Output the [x, y] coordinate of the center of the cell containing the given text.  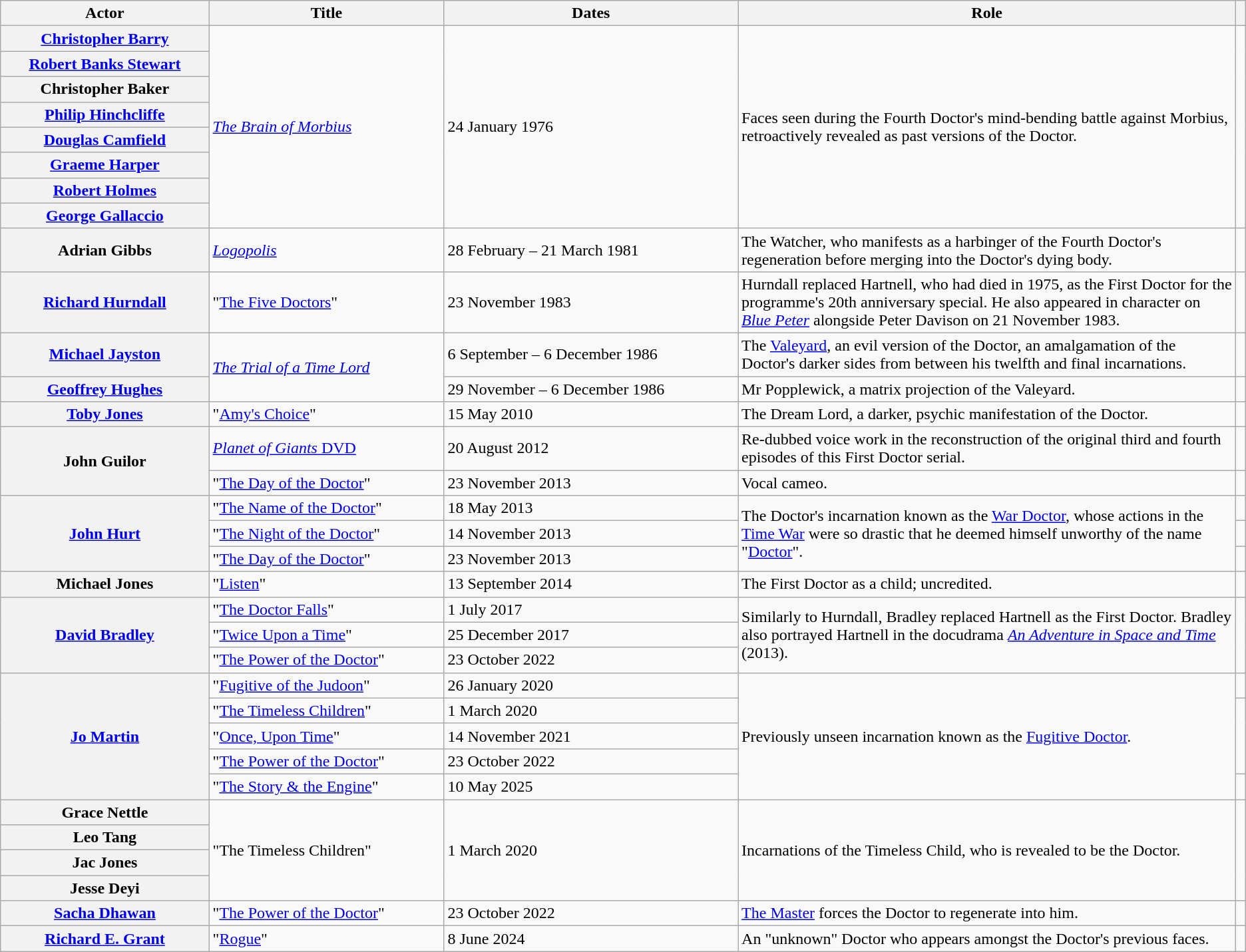
Toby Jones [105, 414]
George Gallaccio [105, 216]
18 May 2013 [591, 508]
The Master forces the Doctor to regenerate into him. [987, 913]
"Rogue" [326, 939]
John Guilor [105, 462]
23 November 1983 [591, 302]
The Valeyard, an evil version of the Doctor, an amalgamation of the Doctor's darker sides from between his twelfth and final incarnations. [987, 354]
Michael Jayston [105, 354]
Robert Banks Stewart [105, 64]
Role [987, 13]
The Brain of Morbius [326, 127]
20 August 2012 [591, 448]
"Amy's Choice" [326, 414]
Adrian Gibbs [105, 250]
Re-dubbed voice work in the reconstruction of the original third and fourth episodes of this First Doctor serial. [987, 448]
"Twice Upon a Time" [326, 635]
The First Doctor as a child; uncredited. [987, 584]
Faces seen during the Fourth Doctor's mind-bending battle against Morbius, retroactively revealed as past versions of the Doctor. [987, 127]
Actor [105, 13]
14 November 2013 [591, 534]
"Once, Upon Time" [326, 736]
Grace Nettle [105, 812]
An "unknown" Doctor who appears amongst the Doctor's previous faces. [987, 939]
Jac Jones [105, 863]
Geoffrey Hughes [105, 389]
Vocal cameo. [987, 483]
John Hurt [105, 534]
Christopher Barry [105, 39]
Jo Martin [105, 736]
"Listen" [326, 584]
"The Five Doctors" [326, 302]
6 September – 6 December 1986 [591, 354]
24 January 1976 [591, 127]
10 May 2025 [591, 786]
Incarnations of the Timeless Child, who is revealed to be the Doctor. [987, 850]
Dates [591, 13]
The Watcher, who manifests as a harbinger of the Fourth Doctor's regeneration before merging into the Doctor's dying body. [987, 250]
28 February – 21 March 1981 [591, 250]
Leo Tang [105, 838]
Robert Holmes [105, 190]
"The Night of the Doctor" [326, 534]
Jesse Deyi [105, 888]
"The Story & the Engine" [326, 786]
Graeme Harper [105, 165]
Richard Hurndall [105, 302]
Mr Popplewick, a matrix projection of the Valeyard. [987, 389]
The Dream Lord, a darker, psychic manifestation of the Doctor. [987, 414]
Sacha Dhawan [105, 913]
Previously unseen incarnation known as the Fugitive Doctor. [987, 736]
Douglas Camfield [105, 140]
David Bradley [105, 635]
Logopolis [326, 250]
15 May 2010 [591, 414]
14 November 2021 [591, 736]
Planet of Giants DVD [326, 448]
13 September 2014 [591, 584]
Michael Jones [105, 584]
29 November – 6 December 1986 [591, 389]
1 July 2017 [591, 609]
Christopher Baker [105, 89]
26 January 2020 [591, 685]
8 June 2024 [591, 939]
The Doctor's incarnation known as the War Doctor, whose actions in the Time War were so drastic that he deemed himself unworthy of the name "Doctor". [987, 534]
25 December 2017 [591, 635]
"Fugitive of the Judoon" [326, 685]
Philip Hinchcliffe [105, 114]
"The Doctor Falls" [326, 609]
Title [326, 13]
"The Name of the Doctor" [326, 508]
The Trial of a Time Lord [326, 367]
Richard E. Grant [105, 939]
